Scan for the cell matching the given text and deliver its [X, Y] coordinate at center. 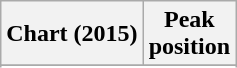
Peakposition [189, 34]
Chart (2015) [72, 34]
